Return the (x, y) coordinate for the center point of the cell that contains the specified text.  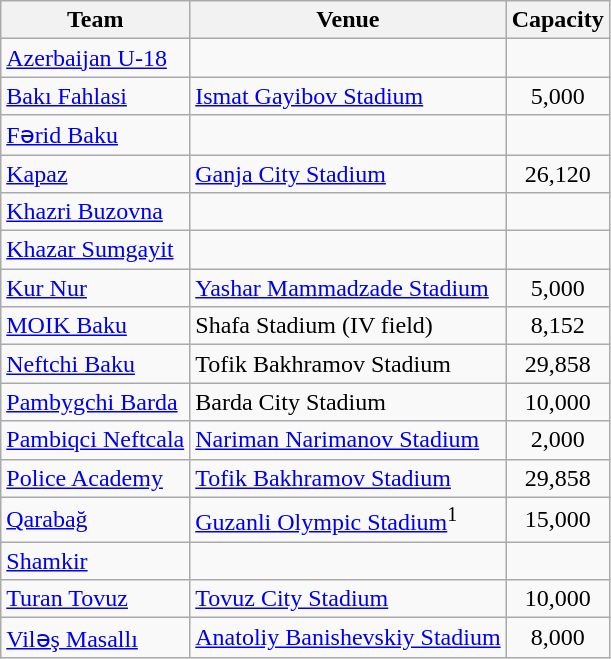
Azerbaijan U-18 (96, 58)
2,000 (558, 440)
Yashar Mammadzade Stadium (348, 288)
Police Academy (96, 478)
Pambiqci Neftcala (96, 440)
Fərid Baku (96, 135)
Ismat Gayibov Stadium (348, 96)
Guzanli Olympic Stadium1 (348, 520)
Neftchi Baku (96, 364)
Tovuz City Stadium (348, 599)
Kur Nur (96, 288)
Nariman Narimanov Stadium (348, 440)
Khazri Buzovna (96, 212)
Bakı Fahlasi (96, 96)
Anatoliy Banishevskiy Stadium (348, 638)
8,000 (558, 638)
Kapaz (96, 173)
Pambygchi Barda (96, 402)
Turan Tovuz (96, 599)
Khazar Sumgayit (96, 250)
Shafa Stadium (IV field) (348, 326)
Ganja City Stadium (348, 173)
15,000 (558, 520)
Team (96, 20)
MOIK Baku (96, 326)
Capacity (558, 20)
26,120 (558, 173)
Venue (348, 20)
Qarabağ (96, 520)
Barda City Stadium (348, 402)
Viləş Masallı (96, 638)
8,152 (558, 326)
Shamkir (96, 561)
